From the cell containing the given text, extract its center point as [x, y] coordinate. 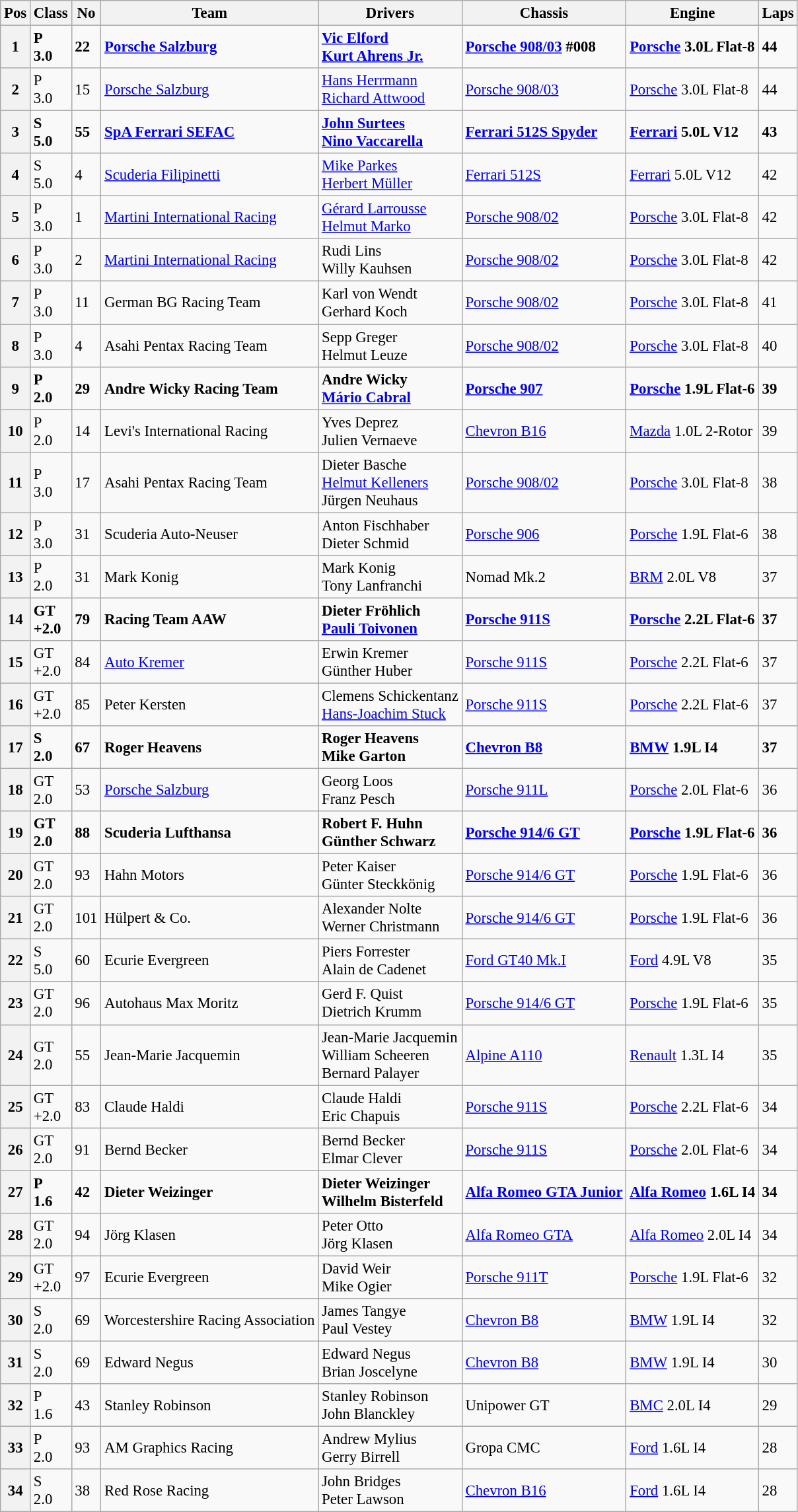
Ferrari 512S [544, 174]
13 [16, 577]
Dieter Fröhlich Pauli Toivonen [390, 620]
Robert F. Huhn Günther Schwarz [390, 832]
Georg Loos Franz Pesch [390, 790]
7 [16, 303]
Unipower GT [544, 1406]
Racing Team AAW [210, 620]
19 [16, 832]
Ford GT40 Mk.I [544, 960]
67 [86, 748]
Hahn Motors [210, 876]
Clemens Schickentanz Hans-Joachim Stuck [390, 704]
Scuderia Lufthansa [210, 832]
16 [16, 704]
23 [16, 1004]
Nomad Mk.2 [544, 577]
Claude Haldi [210, 1107]
24 [16, 1055]
Alfa Romeo 1.6L I4 [692, 1192]
12 [16, 534]
Vic Elford Kurt Ahrens Jr. [390, 48]
91 [86, 1149]
18 [16, 790]
Claude Haldi Eric Chapuis [390, 1107]
Scuderia Auto-Neuser [210, 534]
Porsche 911T [544, 1278]
Ferrari 512S Spyder [544, 132]
Mazda 1.0L 2-Rotor [692, 431]
John Bridges Peter Lawson [390, 1490]
83 [86, 1107]
Porsche 906 [544, 534]
Pos [16, 13]
3 [16, 132]
Porsche 911L [544, 790]
Alfa Romeo 2.0L I4 [692, 1235]
Gropa CMC [544, 1448]
41 [778, 303]
Scuderia Filipinetti [210, 174]
Gerd F. Quist Dietrich Krumm [390, 1004]
40 [778, 346]
101 [86, 918]
53 [86, 790]
21 [16, 918]
9 [16, 388]
Renault 1.3L I4 [692, 1055]
Andre Wicky Racing Team [210, 388]
Laps [778, 13]
Porsche 908/03 #008 [544, 48]
Roger Heavens Mike Garton [390, 748]
Levi's International Racing [210, 431]
Alexander Nolte Werner Christmann [390, 918]
Worcestershire Racing Association [210, 1320]
Alpine A110 [544, 1055]
Stanley Robinson [210, 1406]
No [86, 13]
Hans Herrmann Richard Attwood [390, 90]
Mark Konig [210, 577]
Edward Negus [210, 1362]
Bernd Becker Elmar Clever [390, 1149]
BMC 2.0L I4 [692, 1406]
Sepp Greger Helmut Leuze [390, 346]
85 [86, 704]
Andre Wicky Mário Cabral [390, 388]
Edward Negus Brian Joscelyne [390, 1362]
Bernd Becker [210, 1149]
Erwin Kremer Günther Huber [390, 662]
Drivers [390, 13]
James Tangye Paul Vestey [390, 1320]
Jean-Marie Jacquemin [210, 1055]
60 [86, 960]
Dieter Weizinger Wilhelm Bisterfeld [390, 1192]
79 [86, 620]
Team [210, 13]
5 [16, 218]
88 [86, 832]
33 [16, 1448]
26 [16, 1149]
Red Rose Racing [210, 1490]
84 [86, 662]
Rudi Lins Willy Kauhsen [390, 260]
Dieter Basche Helmut Kelleners Jürgen Neuhaus [390, 482]
SpA Ferrari SEFAC [210, 132]
Roger Heavens [210, 748]
96 [86, 1004]
BRM 2.0L V8 [692, 577]
27 [16, 1192]
25 [16, 1107]
Peter Kaiser Günter Steckkönig [390, 876]
Anton Fischhaber Dieter Schmid [390, 534]
Gérard Larrousse Helmut Marko [390, 218]
Chassis [544, 13]
AM Graphics Racing [210, 1448]
Karl von Wendt Gerhard Koch [390, 303]
German BG Racing Team [210, 303]
Porsche 908/03 [544, 90]
Yves Deprez Julien Vernaeve [390, 431]
Porsche 907 [544, 388]
Engine [692, 13]
Autohaus Max Moritz [210, 1004]
David Weir Mike Ogier [390, 1278]
Auto Kremer [210, 662]
10 [16, 431]
Stanley Robinson John Blanckley [390, 1406]
20 [16, 876]
John Surtees Nino Vaccarella [390, 132]
Peter Kersten [210, 704]
Piers Forrester Alain de Cadenet [390, 960]
94 [86, 1235]
Peter Otto Jörg Klasen [390, 1235]
Andrew Mylius Gerry Birrell [390, 1448]
97 [86, 1278]
6 [16, 260]
Ford 4.9L V8 [692, 960]
Mark Konig Tony Lanfranchi [390, 577]
Alfa Romeo GTA Junior [544, 1192]
Alfa Romeo GTA [544, 1235]
Class [52, 13]
Mike Parkes Herbert Müller [390, 174]
Jörg Klasen [210, 1235]
8 [16, 346]
Dieter Weizinger [210, 1192]
Jean-Marie Jacquemin William Scheeren Bernard Palayer [390, 1055]
Hülpert & Co. [210, 918]
